Identify which cell holds the provided text, then report its (x, y) central coordinate. 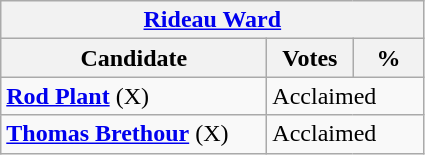
Thomas Brethour (X) (134, 134)
Rod Plant (X) (134, 96)
Candidate (134, 58)
Votes (310, 58)
% (388, 58)
Rideau Ward (212, 20)
